Provide the (x, y) coordinate of the cell's center where the given text is located.  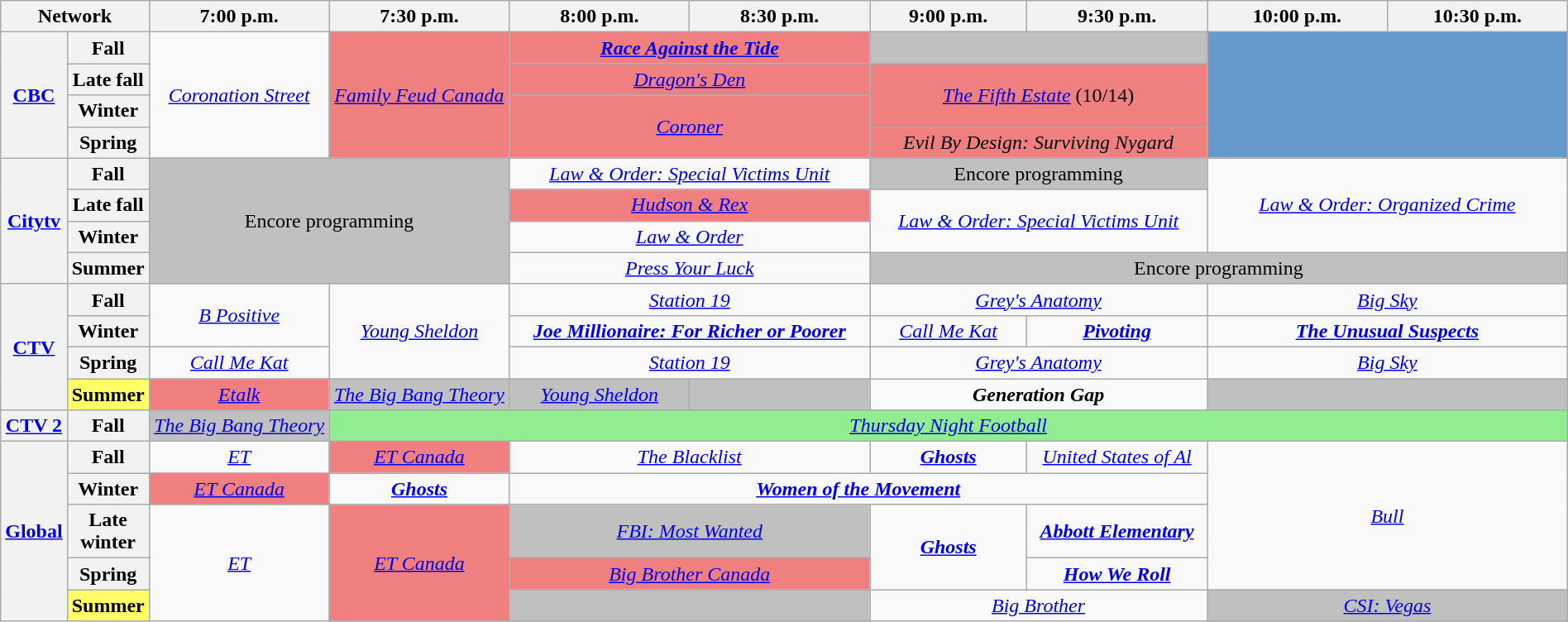
How We Roll (1117, 574)
Big Brother (1039, 605)
8:30 p.m. (780, 17)
Joe Millionaire: For Richer or Poorer (690, 331)
10:30 p.m. (1477, 17)
9:00 p.m. (949, 17)
Bull (1388, 516)
Evil By Design: Surviving Nygard (1039, 142)
Citytv (34, 221)
Race Against the Tide (690, 48)
Law & Order: Organized Crime (1388, 205)
Big Brother Canada (690, 574)
CBC (34, 95)
Coroner (690, 127)
Law & Order (690, 237)
B Positive (239, 315)
CSI: Vegas (1388, 605)
The Unusual Suspects (1388, 331)
7:00 p.m. (239, 17)
Network (74, 17)
Abbott Elementary (1117, 531)
Thursday Night Football (948, 426)
Late winter (108, 531)
9:30 p.m. (1117, 17)
Press Your Luck (690, 268)
8:00 p.m. (600, 17)
Women of the Movement (858, 489)
The Blacklist (690, 457)
FBI: Most Wanted (690, 531)
Dragon's Den (690, 79)
CTV (34, 347)
Coronation Street (239, 95)
Hudson & Rex (690, 205)
The Fifth Estate (10/14) (1039, 95)
CTV 2 (34, 426)
Family Feud Canada (419, 95)
Pivoting (1117, 331)
Generation Gap (1039, 395)
United States of Al (1117, 457)
Etalk (239, 395)
Global (34, 531)
7:30 p.m. (419, 17)
10:00 p.m. (1298, 17)
